Determine the (X, Y) coordinate at the center of the cell enclosing the given text.  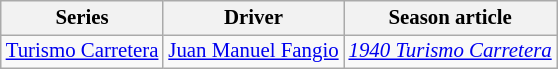
Season article (450, 18)
Juan Manuel Fangio (253, 51)
1940 Turismo Carretera (450, 51)
Driver (253, 18)
Turismo Carretera (82, 51)
Series (82, 18)
